Search for the cell housing the specified text and yield its [x, y] center coordinate. 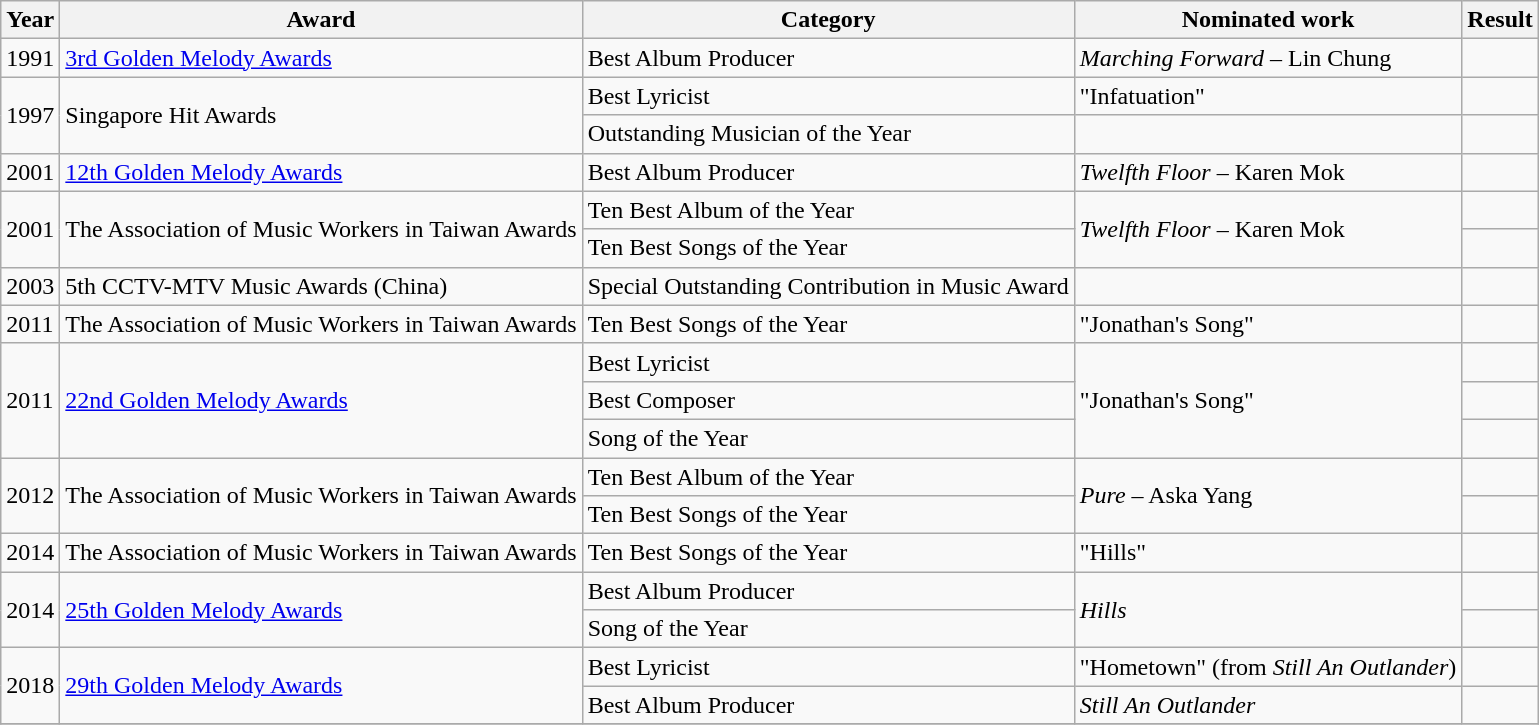
"Hills" [1268, 553]
2012 [30, 496]
3rd Golden Melody Awards [321, 58]
Result [1500, 20]
Year [30, 20]
Best Composer [828, 400]
22nd Golden Melody Awards [321, 400]
1991 [30, 58]
Award [321, 20]
2003 [30, 286]
Pure – Aska Yang [1268, 496]
Category [828, 20]
Nominated work [1268, 20]
Outstanding Musician of the Year [828, 134]
"Hometown" (from Still An Outlander) [1268, 667]
Singapore Hit Awards [321, 115]
Special Outstanding Contribution in Music Award [828, 286]
25th Golden Melody Awards [321, 610]
Marching Forward – Lin Chung [1268, 58]
29th Golden Melody Awards [321, 686]
"Infatuation" [1268, 96]
12th Golden Melody Awards [321, 172]
2018 [30, 686]
5th CCTV-MTV Music Awards (China) [321, 286]
Hills [1268, 610]
Still An Outlander [1268, 705]
1997 [30, 115]
